Return [x, y] of the center of cell containing provided text 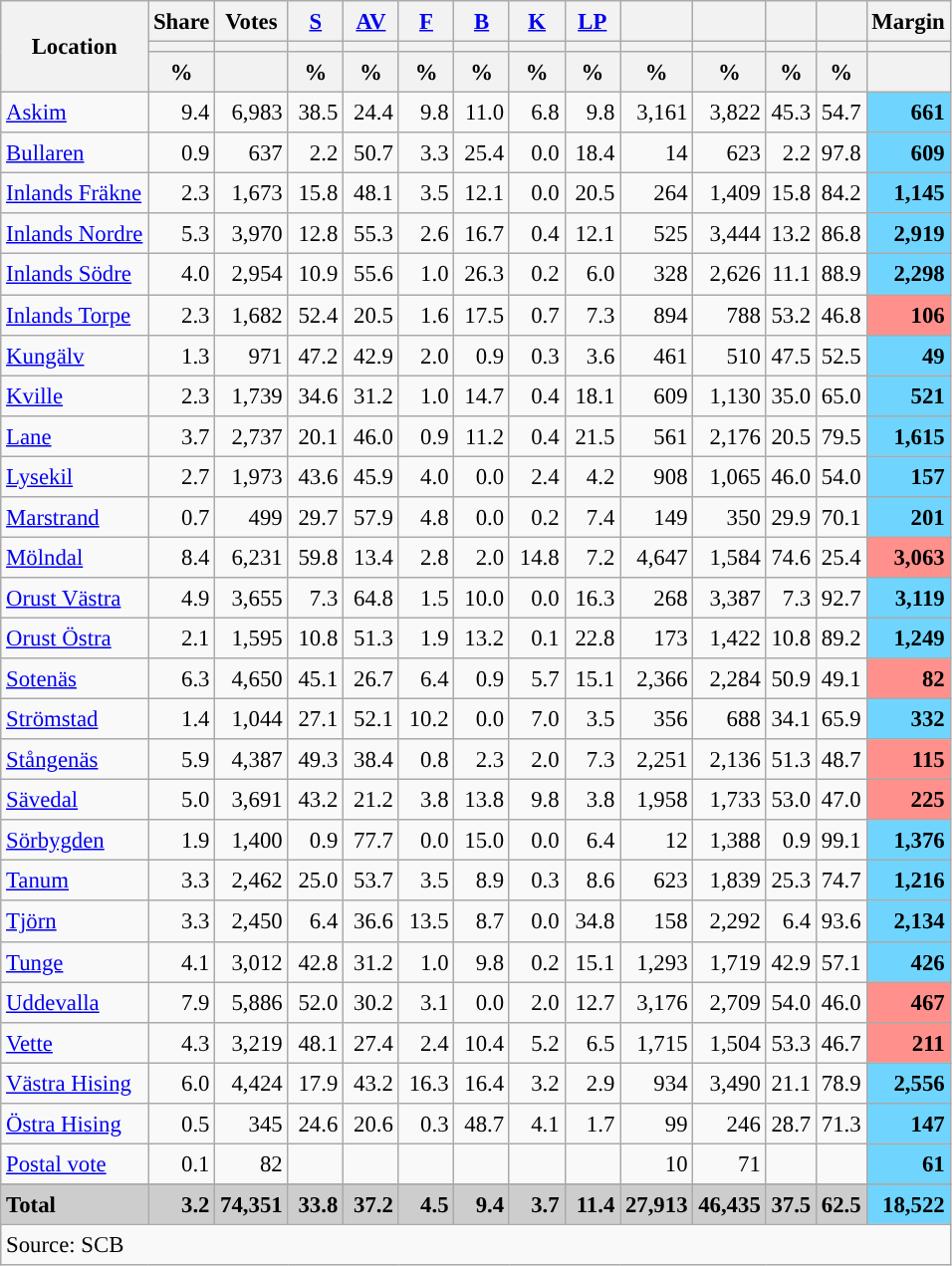
1.5 [426, 598]
2,134 [908, 922]
65.0 [841, 396]
0.8 [426, 759]
10.4 [482, 1042]
35.0 [791, 396]
6.3 [181, 679]
461 [657, 355]
46.7 [841, 1042]
45.1 [316, 679]
86.8 [841, 233]
246 [729, 1124]
77.7 [371, 841]
11.1 [791, 275]
18,522 [908, 1205]
26.3 [482, 275]
201 [908, 518]
4,647 [657, 558]
1,973 [251, 476]
52.0 [316, 1002]
908 [657, 476]
Orust Västra [75, 598]
53.2 [791, 315]
10.2 [426, 719]
Inlands Nordre [75, 233]
345 [251, 1124]
971 [251, 355]
Location [75, 47]
4.9 [181, 598]
52.1 [371, 719]
2,709 [729, 1002]
6,231 [251, 558]
46,435 [729, 1205]
158 [657, 922]
18.4 [593, 153]
211 [908, 1042]
2,292 [729, 922]
49.1 [841, 679]
Inlands Södre [75, 275]
1,249 [908, 637]
3,119 [908, 598]
64.8 [371, 598]
934 [657, 1084]
1.3 [181, 355]
2,450 [251, 922]
71.3 [841, 1124]
47.2 [316, 355]
1,682 [251, 315]
14.7 [482, 396]
11.0 [482, 114]
Sörbygden [75, 841]
12.7 [593, 1002]
2,251 [657, 759]
Tanum [75, 881]
21.1 [791, 1084]
Orust Östra [75, 637]
10.0 [482, 598]
15.0 [482, 841]
561 [657, 436]
13.8 [482, 801]
149 [657, 518]
22.8 [593, 637]
1,216 [908, 881]
LP [593, 22]
34.8 [593, 922]
4,387 [251, 759]
Askim [75, 114]
1,409 [729, 193]
Tunge [75, 962]
6.8 [537, 114]
29.9 [791, 518]
328 [657, 275]
2,136 [729, 759]
78.9 [841, 1084]
61 [908, 1163]
2.9 [593, 1084]
Source: SCB [476, 1245]
55.6 [371, 275]
268 [657, 598]
52.5 [841, 355]
53.7 [371, 881]
147 [908, 1124]
1,673 [251, 193]
Vette [75, 1042]
45.3 [791, 114]
28.7 [791, 1124]
74.7 [841, 881]
24.4 [371, 114]
Sotenäs [75, 679]
637 [251, 153]
2,954 [251, 275]
Total [75, 1205]
65.9 [841, 719]
10.9 [316, 275]
5.9 [181, 759]
57.1 [841, 962]
33.8 [316, 1205]
1,595 [251, 637]
521 [908, 396]
Kville [75, 396]
1,130 [729, 396]
47.0 [841, 801]
4,424 [251, 1084]
3,444 [729, 233]
Marstrand [75, 518]
4.5 [426, 1205]
1,839 [729, 881]
4.3 [181, 1042]
5,886 [251, 1002]
97.8 [841, 153]
46.8 [841, 315]
3,387 [729, 598]
88.9 [841, 275]
99.1 [841, 841]
467 [908, 1002]
B [482, 22]
47.5 [791, 355]
Votes [251, 22]
50.9 [791, 679]
36.6 [371, 922]
157 [908, 476]
2,366 [657, 679]
71 [729, 1163]
12 [657, 841]
106 [908, 315]
59.8 [316, 558]
Mölndal [75, 558]
Inlands Fräkne [75, 193]
10 [657, 1163]
1,584 [729, 558]
49 [908, 355]
13.5 [426, 922]
350 [729, 518]
Sävedal [75, 801]
53.3 [791, 1042]
43.6 [316, 476]
50.7 [371, 153]
2.6 [426, 233]
25.0 [316, 881]
21.5 [593, 436]
13.4 [371, 558]
7.4 [593, 518]
1,715 [657, 1042]
4.2 [593, 476]
2,284 [729, 679]
70.1 [841, 518]
3,822 [729, 114]
S [316, 22]
14 [657, 153]
34.1 [791, 719]
1,388 [729, 841]
264 [657, 193]
92.7 [841, 598]
2.8 [426, 558]
894 [657, 315]
F [426, 22]
17.9 [316, 1084]
79.5 [841, 436]
4,650 [251, 679]
Kungälv [75, 355]
3,490 [729, 1084]
21.2 [371, 801]
332 [908, 719]
6.5 [593, 1042]
3,063 [908, 558]
52.4 [316, 315]
1,293 [657, 962]
8.6 [593, 881]
Lysekil [75, 476]
5.0 [181, 801]
499 [251, 518]
225 [908, 801]
1,739 [251, 396]
54.7 [841, 114]
42.8 [316, 962]
Tjörn [75, 922]
5.3 [181, 233]
99 [657, 1124]
7.2 [593, 558]
1.7 [593, 1124]
49.3 [316, 759]
26.7 [371, 679]
8.4 [181, 558]
1,733 [729, 801]
3,161 [657, 114]
K [537, 22]
89.2 [841, 637]
AV [371, 22]
53.0 [791, 801]
Inlands Torpe [75, 315]
93.6 [841, 922]
62.5 [841, 1205]
38.5 [316, 114]
2,737 [251, 436]
24.6 [316, 1124]
426 [908, 962]
16.7 [482, 233]
3,012 [251, 962]
1,719 [729, 962]
27.4 [371, 1042]
1,044 [251, 719]
3,970 [251, 233]
1,376 [908, 841]
Lane [75, 436]
3,691 [251, 801]
2.7 [181, 476]
18.1 [593, 396]
1,145 [908, 193]
17.5 [482, 315]
38.4 [371, 759]
3,219 [251, 1042]
Postal vote [75, 1163]
0.5 [181, 1124]
8.9 [482, 881]
1,504 [729, 1042]
2,176 [729, 436]
Share [181, 22]
7.0 [537, 719]
20.1 [316, 436]
5.7 [537, 679]
2,919 [908, 233]
29.7 [316, 518]
34.6 [316, 396]
37.2 [371, 1205]
6,983 [251, 114]
661 [908, 114]
525 [657, 233]
Uddevalla [75, 1002]
45.9 [371, 476]
3,655 [251, 598]
173 [657, 637]
1,615 [908, 436]
356 [657, 719]
2,626 [729, 275]
30.2 [371, 1002]
1,400 [251, 841]
510 [729, 355]
57.9 [371, 518]
1,958 [657, 801]
27,913 [657, 1205]
788 [729, 315]
Bullaren [75, 153]
2,462 [251, 881]
1,422 [729, 637]
20.6 [371, 1124]
12.8 [316, 233]
74,351 [251, 1205]
688 [729, 719]
11.2 [482, 436]
11.4 [593, 1205]
3,176 [657, 1002]
115 [908, 759]
4.8 [426, 518]
Västra Hising [75, 1084]
Margin [908, 22]
3.1 [426, 1002]
1.6 [426, 315]
2,298 [908, 275]
27.1 [316, 719]
3.6 [593, 355]
Strömstad [75, 719]
2,556 [908, 1084]
7.9 [181, 1002]
25.3 [791, 881]
8.7 [482, 922]
37.5 [791, 1205]
16.4 [482, 1084]
5.2 [537, 1042]
Stångenäs [75, 759]
84.2 [841, 193]
14.8 [537, 558]
1,065 [729, 476]
74.6 [791, 558]
2.1 [181, 637]
Östra Hising [75, 1124]
55.3 [371, 233]
1.4 [181, 719]
